Provide the (X, Y) coordinate of the cell's center where the given text is located.  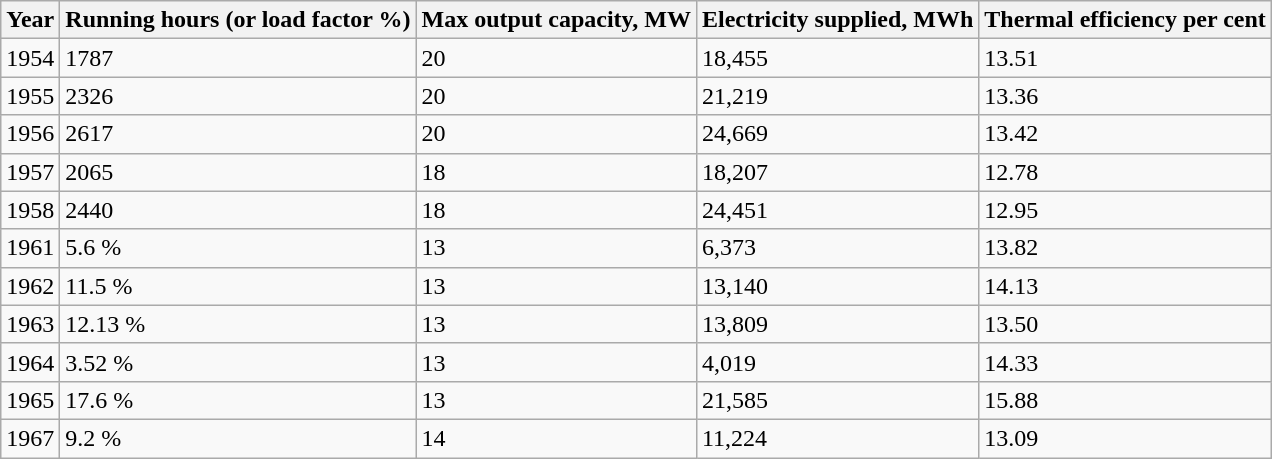
11.5 % (238, 286)
Max output capacity, MW (556, 20)
1958 (30, 210)
1955 (30, 96)
13.51 (1126, 58)
13.42 (1126, 134)
12.13 % (238, 324)
14.33 (1126, 362)
13.82 (1126, 248)
Running hours (or load factor %) (238, 20)
1957 (30, 172)
5.6 % (238, 248)
21,219 (837, 96)
Electricity supplied, MWh (837, 20)
1965 (30, 400)
1787 (238, 58)
14.13 (1126, 286)
18,207 (837, 172)
21,585 (837, 400)
2326 (238, 96)
13,809 (837, 324)
13,140 (837, 286)
14 (556, 438)
1962 (30, 286)
13.36 (1126, 96)
1954 (30, 58)
24,451 (837, 210)
1961 (30, 248)
13.50 (1126, 324)
1956 (30, 134)
Thermal efficiency per cent (1126, 20)
4,019 (837, 362)
11,224 (837, 438)
18,455 (837, 58)
Year (30, 20)
3.52 % (238, 362)
2065 (238, 172)
15.88 (1126, 400)
12.78 (1126, 172)
12.95 (1126, 210)
9.2 % (238, 438)
1963 (30, 324)
17.6 % (238, 400)
6,373 (837, 248)
1967 (30, 438)
13.09 (1126, 438)
24,669 (837, 134)
2440 (238, 210)
1964 (30, 362)
2617 (238, 134)
